Identify which cell holds the provided text, then report its (X, Y) central coordinate. 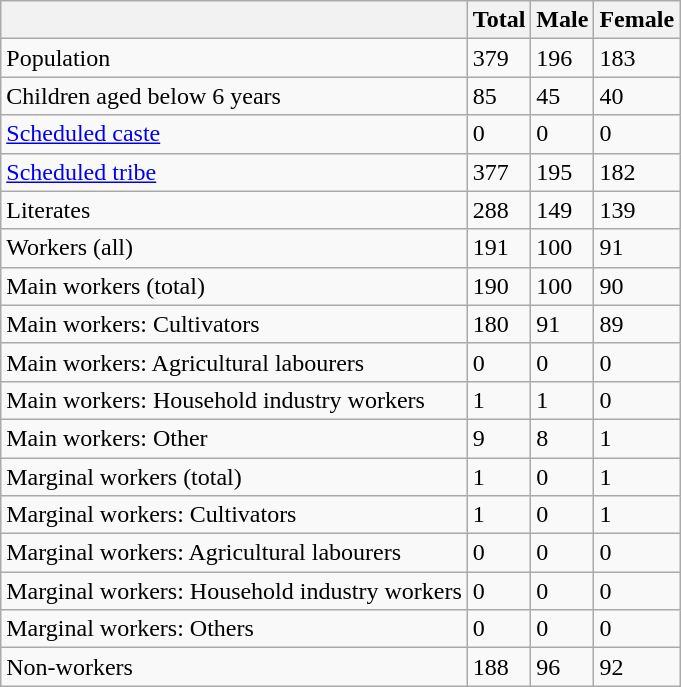
Main workers (total) (234, 286)
188 (499, 667)
Marginal workers (total) (234, 477)
Marginal workers: Others (234, 629)
288 (499, 210)
139 (637, 210)
190 (499, 286)
Main workers: Agricultural labourers (234, 362)
Female (637, 20)
Male (562, 20)
Children aged below 6 years (234, 96)
Marginal workers: Cultivators (234, 515)
96 (562, 667)
191 (499, 248)
89 (637, 324)
Non-workers (234, 667)
Workers (all) (234, 248)
196 (562, 58)
45 (562, 96)
Scheduled tribe (234, 172)
182 (637, 172)
377 (499, 172)
85 (499, 96)
Main workers: Cultivators (234, 324)
183 (637, 58)
Marginal workers: Agricultural labourers (234, 553)
Total (499, 20)
Literates (234, 210)
149 (562, 210)
379 (499, 58)
Main workers: Household industry workers (234, 400)
9 (499, 438)
Scheduled caste (234, 134)
40 (637, 96)
8 (562, 438)
92 (637, 667)
180 (499, 324)
Main workers: Other (234, 438)
Population (234, 58)
90 (637, 286)
195 (562, 172)
Marginal workers: Household industry workers (234, 591)
